Identify which cell holds the provided text, then report its (x, y) central coordinate. 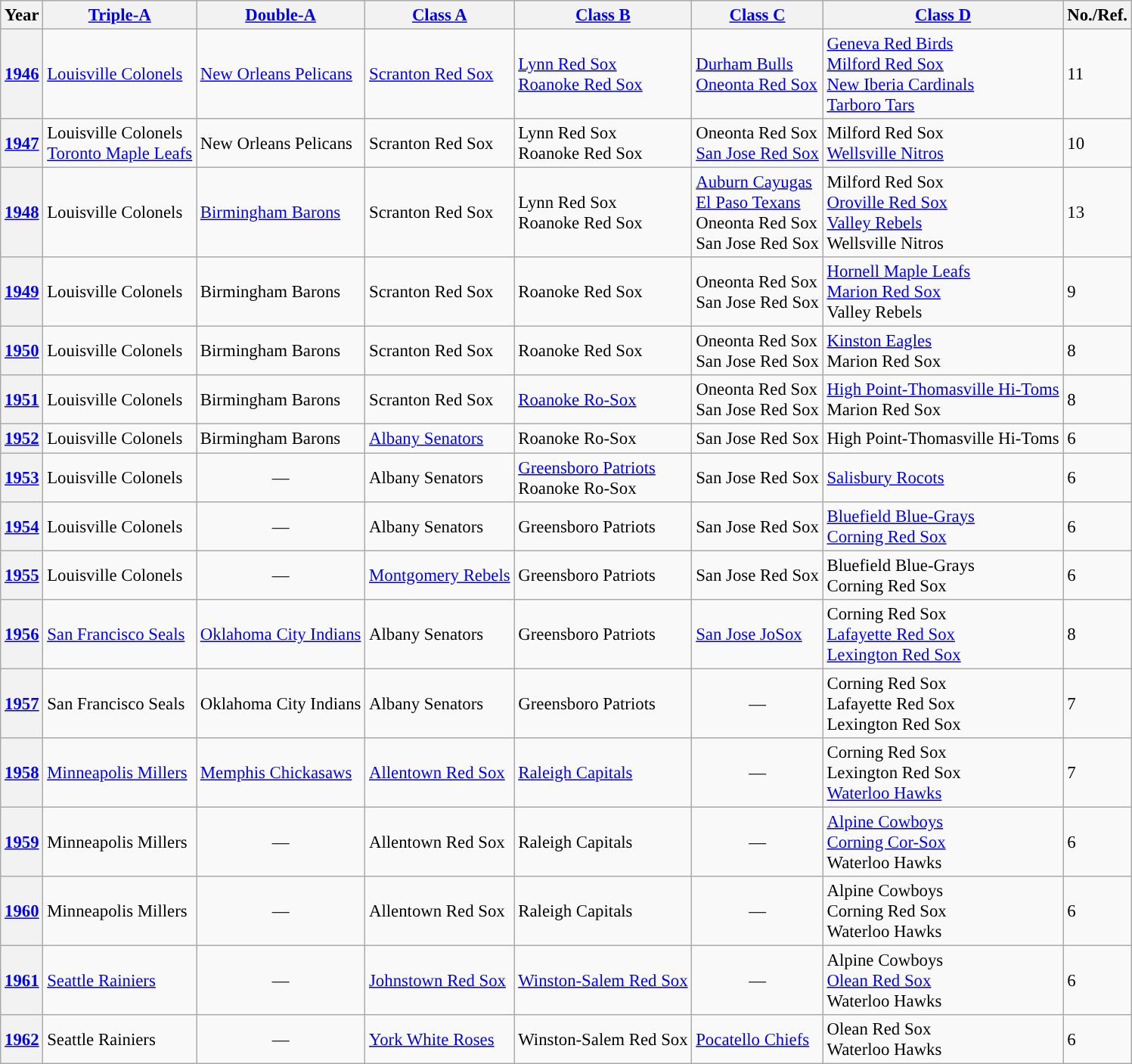
9 (1097, 292)
High Point-Thomasville Hi-TomsMarion Red Sox (943, 399)
Alpine CowboysCorning Cor-SoxWaterloo Hawks (943, 842)
Double-A (281, 15)
Olean Red SoxWaterloo Hawks (943, 1039)
10 (1097, 144)
1948 (22, 213)
York White Roses (440, 1039)
Alpine CowboysOlean Red SoxWaterloo Hawks (943, 980)
Johnstown Red Sox (440, 980)
1947 (22, 144)
Class A (440, 15)
11 (1097, 74)
1953 (22, 478)
Pocatello Chiefs (758, 1039)
1959 (22, 842)
1958 (22, 773)
No./Ref. (1097, 15)
High Point-Thomasville Hi-Toms (943, 439)
1949 (22, 292)
Alpine CowboysCorning Red SoxWaterloo Hawks (943, 911)
1952 (22, 439)
1962 (22, 1039)
Class D (943, 15)
Louisville ColonelsToronto Maple Leafs (119, 144)
1951 (22, 399)
Auburn CayugasEl Paso TexansOneonta Red SoxSan Jose Red Sox (758, 213)
Memphis Chickasaws (281, 773)
Greensboro PatriotsRoanoke Ro-Sox (603, 478)
1957 (22, 703)
Kinston EaglesMarion Red Sox (943, 351)
1960 (22, 911)
1961 (22, 980)
1946 (22, 74)
1956 (22, 634)
Durham BullsOneonta Red Sox (758, 74)
Year (22, 15)
13 (1097, 213)
Milford Red SoxOroville Red SoxValley RebelsWellsville Nitros (943, 213)
1954 (22, 526)
Class B (603, 15)
San Jose JoSox (758, 634)
1950 (22, 351)
Salisbury Rocots (943, 478)
Hornell Maple LeafsMarion Red SoxValley Rebels (943, 292)
Class C (758, 15)
1955 (22, 575)
Milford Red SoxWellsville Nitros (943, 144)
Montgomery Rebels (440, 575)
Corning Red SoxLexington Red SoxWaterloo Hawks (943, 773)
Triple-A (119, 15)
Geneva Red BirdsMilford Red SoxNew Iberia CardinalsTarboro Tars (943, 74)
